From the cell containing the given text, extract its center point as (x, y) coordinate. 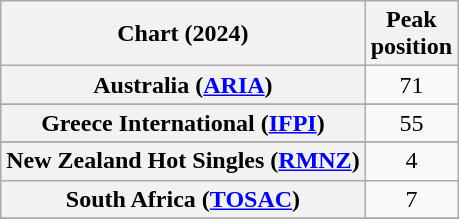
Chart (2024) (183, 34)
Australia (ARIA) (183, 85)
4 (411, 161)
Greece International (IFPI) (183, 123)
Peakposition (411, 34)
South Africa (TOSAC) (183, 199)
71 (411, 85)
New Zealand Hot Singles (RMNZ) (183, 161)
55 (411, 123)
7 (411, 199)
